Return the (X, Y) coordinate for the center point of the cell that contains the specified text.  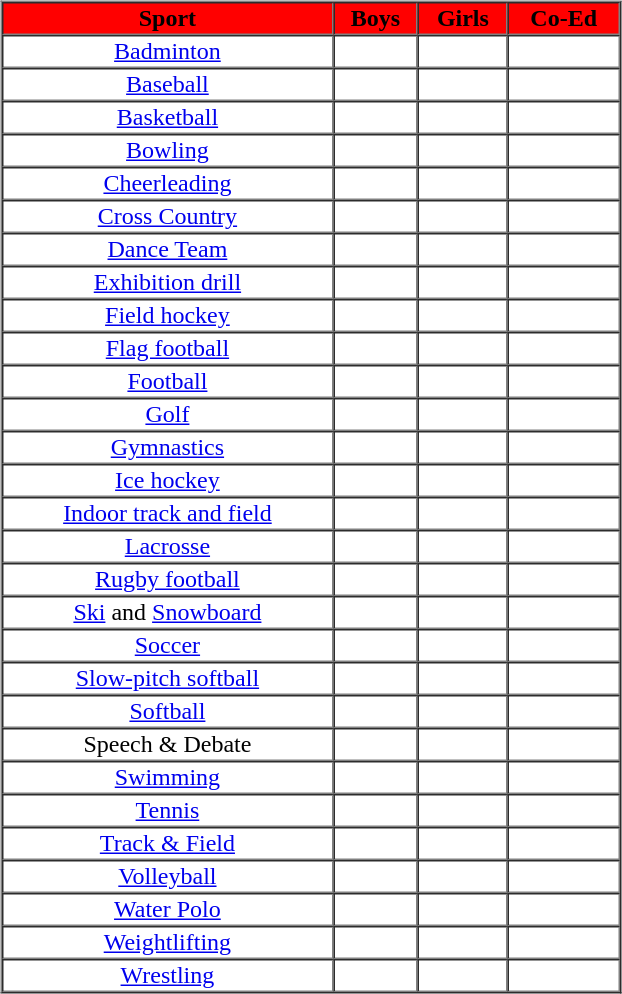
Tennis (168, 810)
Golf (168, 414)
Basketball (168, 118)
Field hockey (168, 316)
Track & Field (168, 844)
Cross Country (168, 216)
Wrestling (168, 976)
Volleyball (168, 876)
Slow-pitch softball (168, 678)
Weightlifting (168, 942)
Sport (168, 18)
Ice hockey (168, 480)
Co-Ed (564, 18)
Badminton (168, 52)
Flag football (168, 348)
Baseball (168, 84)
Cheerleading (168, 184)
Softball (168, 712)
Girls (462, 18)
Lacrosse (168, 546)
Speech & Debate (168, 744)
Water Polo (168, 910)
Indoor track and field (168, 514)
Soccer (168, 646)
Rugby football (168, 580)
Football (168, 382)
Boys (376, 18)
Swimming (168, 778)
Exhibition drill (168, 282)
Gymnastics (168, 448)
Ski and Snowboard (168, 612)
Dance Team (168, 250)
Bowling (168, 150)
